Pinpoint the cell where the given text exists, returning its (x, y) midpoint coordinate. 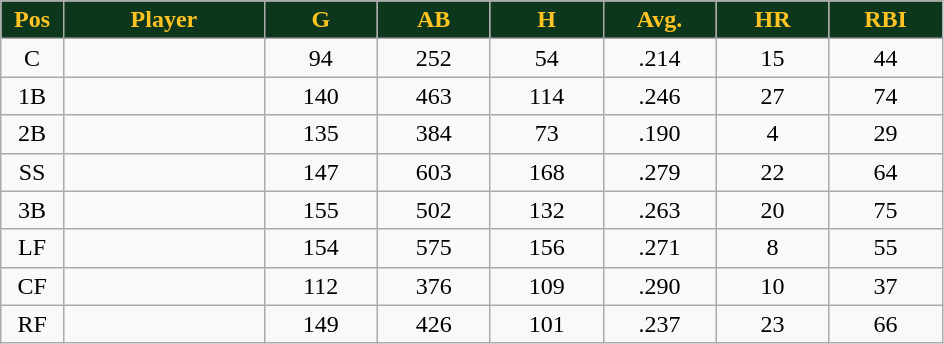
94 (320, 58)
73 (546, 134)
154 (320, 248)
SS (32, 172)
RF (32, 324)
114 (546, 96)
22 (772, 172)
.263 (660, 210)
252 (434, 58)
20 (772, 210)
.214 (660, 58)
15 (772, 58)
156 (546, 248)
109 (546, 286)
29 (886, 134)
64 (886, 172)
.237 (660, 324)
G (320, 20)
575 (434, 248)
37 (886, 286)
23 (772, 324)
155 (320, 210)
384 (434, 134)
502 (434, 210)
132 (546, 210)
.246 (660, 96)
149 (320, 324)
74 (886, 96)
AB (434, 20)
Pos (32, 20)
4 (772, 134)
2B (32, 134)
112 (320, 286)
376 (434, 286)
RBI (886, 20)
463 (434, 96)
C (32, 58)
66 (886, 324)
168 (546, 172)
101 (546, 324)
.190 (660, 134)
.279 (660, 172)
75 (886, 210)
8 (772, 248)
CF (32, 286)
1B (32, 96)
Player (164, 20)
55 (886, 248)
HR (772, 20)
135 (320, 134)
.290 (660, 286)
140 (320, 96)
27 (772, 96)
LF (32, 248)
603 (434, 172)
44 (886, 58)
426 (434, 324)
.271 (660, 248)
Avg. (660, 20)
10 (772, 286)
54 (546, 58)
H (546, 20)
147 (320, 172)
3B (32, 210)
